Extract the [x, y] coordinate from the center of the cell holding the provided text.  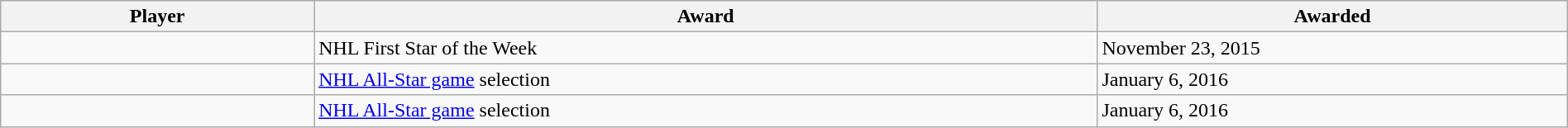
Player [157, 17]
NHL First Star of the Week [706, 48]
Awarded [1332, 17]
November 23, 2015 [1332, 48]
Award [706, 17]
